Search for the cell housing the specified text and yield its [x, y] center coordinate. 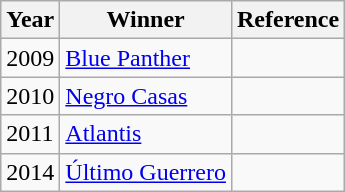
Year [30, 20]
2010 [30, 96]
Winner [146, 20]
Negro Casas [146, 96]
Atlantis [146, 134]
2014 [30, 172]
Reference [288, 20]
Último Guerrero [146, 172]
2009 [30, 58]
2011 [30, 134]
Blue Panther [146, 58]
